Extract the [X, Y] coordinate from the center of the cell holding the provided text.  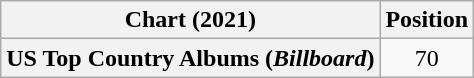
US Top Country Albums (Billboard) [190, 58]
70 [427, 58]
Position [427, 20]
Chart (2021) [190, 20]
